Find where the given text appears and provide that cell's center as [X, Y] coordinate. 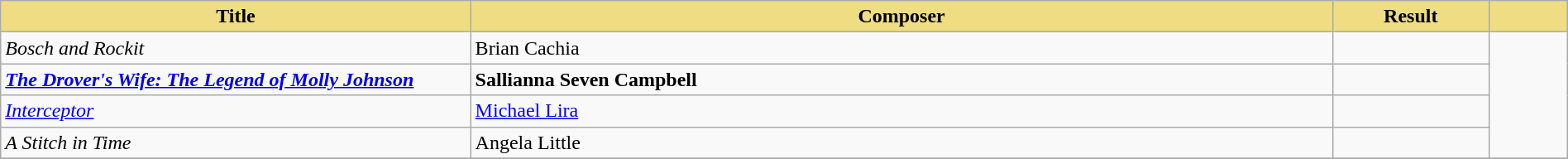
A Stitch in Time [236, 142]
Michael Lira [901, 111]
The Drover's Wife: The Legend of Molly Johnson [236, 79]
Angela Little [901, 142]
Brian Cachia [901, 48]
Title [236, 17]
Result [1411, 17]
Interceptor [236, 111]
Sallianna Seven Campbell [901, 79]
Bosch and Rockit [236, 48]
Composer [901, 17]
